Determine the [x, y] coordinate at the center of the cell enclosing the given text.  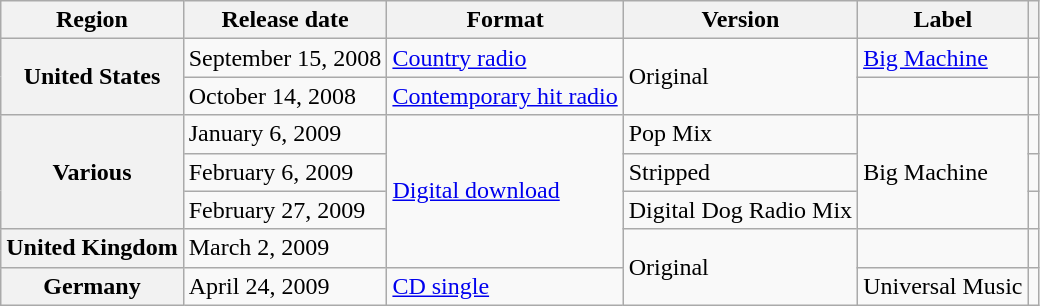
September 15, 2008 [285, 58]
Pop Mix [740, 134]
Region [92, 20]
CD single [505, 286]
Stripped [740, 172]
United Kingdom [92, 248]
Various [92, 172]
Label [943, 20]
Release date [285, 20]
Digital Dog Radio Mix [740, 210]
Digital download [505, 191]
October 14, 2008 [285, 96]
Germany [92, 286]
February 6, 2009 [285, 172]
Version [740, 20]
United States [92, 77]
Universal Music [943, 286]
Format [505, 20]
February 27, 2009 [285, 210]
April 24, 2009 [285, 286]
January 6, 2009 [285, 134]
Country radio [505, 58]
Contemporary hit radio [505, 96]
March 2, 2009 [285, 248]
